Capture the cell that displays the provided text and extract its (x, y) central coordinate. 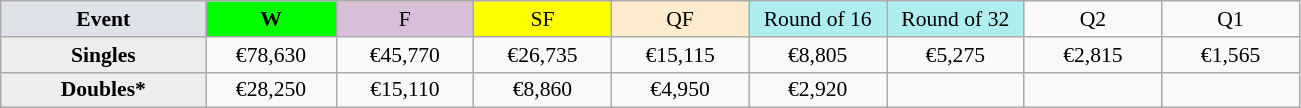
Q2 (1093, 19)
Event (104, 19)
€28,250 (271, 90)
€8,805 (818, 55)
Singles (104, 55)
€15,115 (680, 55)
€5,275 (955, 55)
€4,950 (680, 90)
QF (680, 19)
€78,630 (271, 55)
Doubles* (104, 90)
€45,770 (405, 55)
SF (543, 19)
€26,735 (543, 55)
Round of 16 (818, 19)
W (271, 19)
€1,565 (1231, 55)
Round of 32 (955, 19)
€2,815 (1093, 55)
Q1 (1231, 19)
F (405, 19)
€15,110 (405, 90)
€2,920 (818, 90)
€8,860 (543, 90)
